Extract the [x, y] coordinate from the center of the cell holding the provided text.  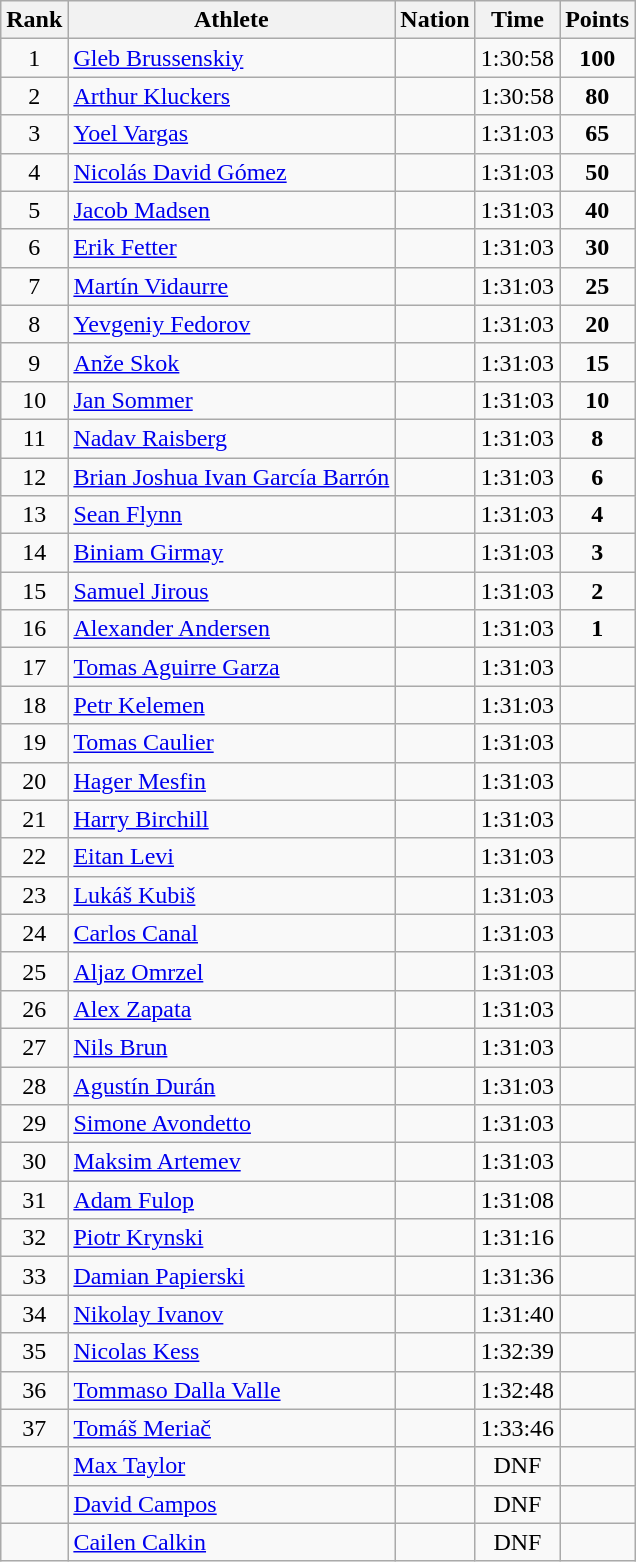
Rank [34, 20]
Alex Zapata [232, 1009]
Max Taylor [232, 1466]
Anže Skok [232, 362]
Piotr Krynski [232, 1238]
29 [34, 1124]
Maksim Artemev [232, 1162]
26 [34, 1009]
Points [598, 20]
Aljaz Omrzel [232, 971]
Damian Papierski [232, 1276]
Jacob Madsen [232, 210]
Alexander Andersen [232, 629]
Samuel Jirous [232, 591]
Time [517, 20]
5 [34, 210]
Tomas Aguirre Garza [232, 667]
Athlete [232, 20]
Yoel Vargas [232, 134]
Agustín Durán [232, 1085]
14 [34, 553]
50 [598, 172]
Nicolas Kess [232, 1352]
Adam Fulop [232, 1200]
Tomáš Meriač [232, 1428]
35 [34, 1352]
36 [34, 1390]
11 [34, 438]
33 [34, 1276]
65 [598, 134]
Tomas Caulier [232, 743]
13 [34, 515]
40 [598, 210]
Nicolás David Gómez [232, 172]
Simone Avondetto [232, 1124]
Cailen Calkin [232, 1542]
Martín Vidaurre [232, 286]
1:31:36 [517, 1276]
1:31:40 [517, 1314]
32 [34, 1238]
22 [34, 857]
1:32:39 [517, 1352]
Sean Flynn [232, 515]
Yevgeniy Fedorov [232, 324]
31 [34, 1200]
21 [34, 819]
16 [34, 629]
Eitan Levi [232, 857]
100 [598, 58]
27 [34, 1047]
18 [34, 705]
23 [34, 895]
Carlos Canal [232, 933]
1:31:08 [517, 1200]
37 [34, 1428]
12 [34, 477]
Lukáš Kubiš [232, 895]
Nils Brun [232, 1047]
17 [34, 667]
1:33:46 [517, 1428]
Erik Fetter [232, 248]
Gleb Brussenskiy [232, 58]
Tommaso Dalla Valle [232, 1390]
34 [34, 1314]
David Campos [232, 1504]
1:32:48 [517, 1390]
19 [34, 743]
9 [34, 362]
1:31:16 [517, 1238]
Nikolay Ivanov [232, 1314]
24 [34, 933]
Hager Mesfin [232, 781]
Brian Joshua Ivan García Barrón [232, 477]
80 [598, 96]
7 [34, 286]
Petr Kelemen [232, 705]
Nadav Raisberg [232, 438]
28 [34, 1085]
Nation [435, 20]
Arthur Kluckers [232, 96]
Biniam Girmay [232, 553]
Harry Birchill [232, 819]
Jan Sommer [232, 400]
